Find where the given text appears and provide that cell's center as [x, y] coordinate. 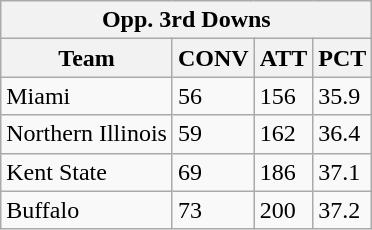
186 [284, 172]
36.4 [342, 134]
Miami [87, 96]
CONV [213, 58]
37.1 [342, 172]
156 [284, 96]
Kent State [87, 172]
35.9 [342, 96]
73 [213, 210]
162 [284, 134]
59 [213, 134]
PCT [342, 58]
69 [213, 172]
37.2 [342, 210]
Team [87, 58]
ATT [284, 58]
56 [213, 96]
Opp. 3rd Downs [186, 20]
Buffalo [87, 210]
Northern Illinois [87, 134]
200 [284, 210]
